Extract the (x, y) coordinate from the center of the cell holding the provided text.  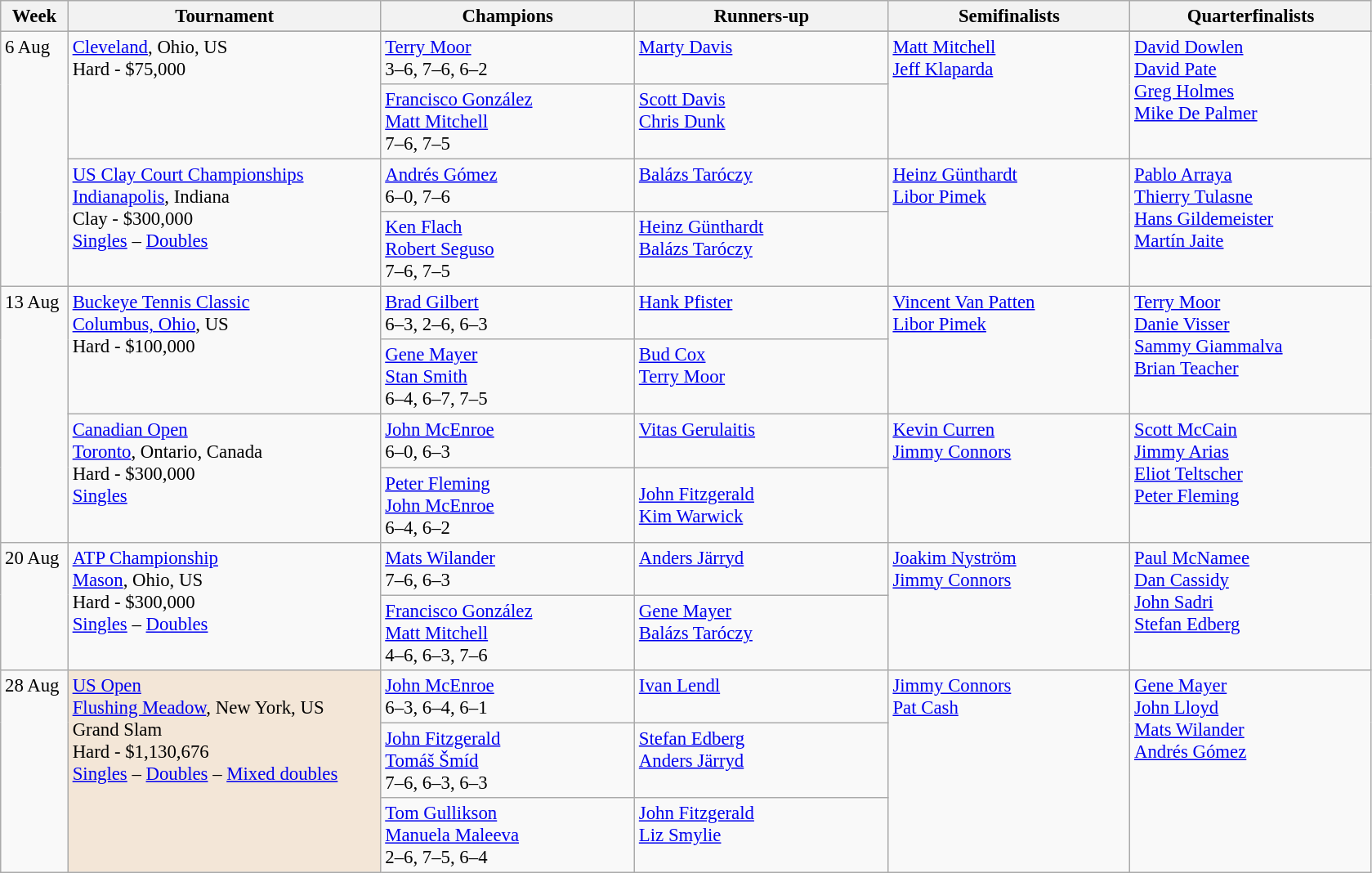
Runners-up (762, 16)
John McEnroe 6–0, 6–3 (508, 441)
Marty Davis (762, 59)
Jimmy Connors Pat Cash (1009, 771)
Vitas Gerulaitis (762, 441)
David Dowlen David Pate Greg Holmes Mike De Palmer (1251, 96)
Stefan Edberg Anders Järryd (762, 760)
Peter Fleming John McEnroe 6–4, 6–2 (508, 505)
Joakim Nyström Jimmy Connors (1009, 606)
Gene Mayer Stan Smith 6–4, 6–7, 7–5 (508, 378)
13 Aug (34, 414)
US Clay Court Championships Indianapolis, Indiana Clay - $300,000 Singles – Doubles (224, 223)
Vincent Van Patten Libor Pimek (1009, 351)
Hank Pfister (762, 314)
20 Aug (34, 606)
Buckeye Tennis Classic Columbus, Ohio, US Hard - $100,000 (224, 351)
Canadian Open Toronto, Ontario, Canada Hard - $300,000 Singles (224, 478)
John McEnroe 6–3, 6–4, 6–1 (508, 696)
Scott McCain Jimmy Arias Eliot Teltscher Peter Fleming (1251, 478)
Tournament (224, 16)
Cleveland, Ohio, US Hard - $75,000 (224, 96)
Terry Moor 3–6, 7–6, 6–2 (508, 59)
Paul McNamee Dan Cassidy John Sadri Stefan Edberg (1251, 606)
Semifinalists (1009, 16)
28 Aug (34, 771)
6 Aug (34, 159)
Week (34, 16)
Kevin Curren Jimmy Connors (1009, 478)
Gene Mayer Balázs Taróczy (762, 633)
John Fitzgerald Tomáš Šmíd 7–6, 6–3, 6–3 (508, 760)
Tom Gullikson Manuela Maleeva 2–6, 7–5, 6–4 (508, 835)
Ken Flach Robert Seguso 7–6, 7–5 (508, 249)
John Fitzgerald Liz Smylie (762, 835)
Terry Moor Danie Visser Sammy Giammalva Brian Teacher (1251, 351)
Heinz Günthardt Libor Pimek (1009, 223)
Andrés Gómez 6–0, 7–6 (508, 186)
Anders Järryd (762, 569)
Matt Mitchell Jeff Klaparda (1009, 96)
Heinz Günthardt Balázs Taróczy (762, 249)
ATP Championship Mason, Ohio, US Hard - $300,000 Singles – Doubles (224, 606)
Mats Wilander 7–6, 6–3 (508, 569)
Quarterfinalists (1251, 16)
John Fitzgerald Kim Warwick (762, 505)
Pablo Arraya Thierry Tulasne Hans Gildemeister Martín Jaite (1251, 223)
US Open Flushing Meadow, New York, US Grand Slam Hard - $1,130,676 Singles – Doubles – Mixed doubles (224, 771)
Ivan Lendl (762, 696)
Francisco González Matt Mitchell 4–6, 6–3, 7–6 (508, 633)
Gene Mayer John Lloyd Mats Wilander Andrés Gómez (1251, 771)
Balázs Taróczy (762, 186)
Bud Cox Terry Moor (762, 378)
Scott Davis Chris Dunk (762, 122)
Brad Gilbert 6–3, 2–6, 6–3 (508, 314)
Francisco González Matt Mitchell 7–6, 7–5 (508, 122)
Champions (508, 16)
